Provide the [X, Y] coordinate of the cell's center where the given text is located.  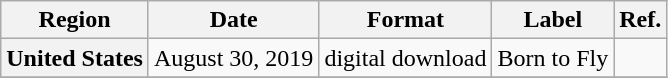
Date [233, 20]
August 30, 2019 [233, 58]
Label [553, 20]
Region [75, 20]
Ref. [640, 20]
United States [75, 58]
Born to Fly [553, 58]
Format [406, 20]
digital download [406, 58]
